Capture the cell that displays the provided text and extract its [x, y] central coordinate. 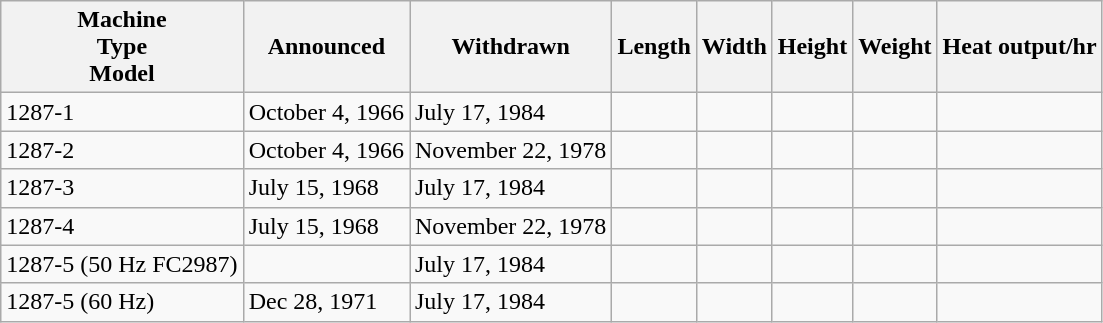
MachineTypeModel [122, 47]
1287-1 [122, 112]
1287-2 [122, 150]
Width [734, 47]
Height [812, 47]
Weight [895, 47]
1287-5 (60 Hz) [122, 302]
Announced [326, 47]
1287-3 [122, 188]
1287-5 (50 Hz FC2987) [122, 264]
Length [654, 47]
Dec 28, 1971 [326, 302]
Heat output/hr [1020, 47]
1287-4 [122, 226]
Withdrawn [511, 47]
